Output the [x, y] coordinate of the center of the cell containing the given text.  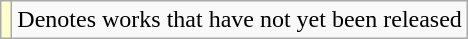
Denotes works that have not yet been released [240, 20]
